Return (X, Y) of the center of cell containing provided text 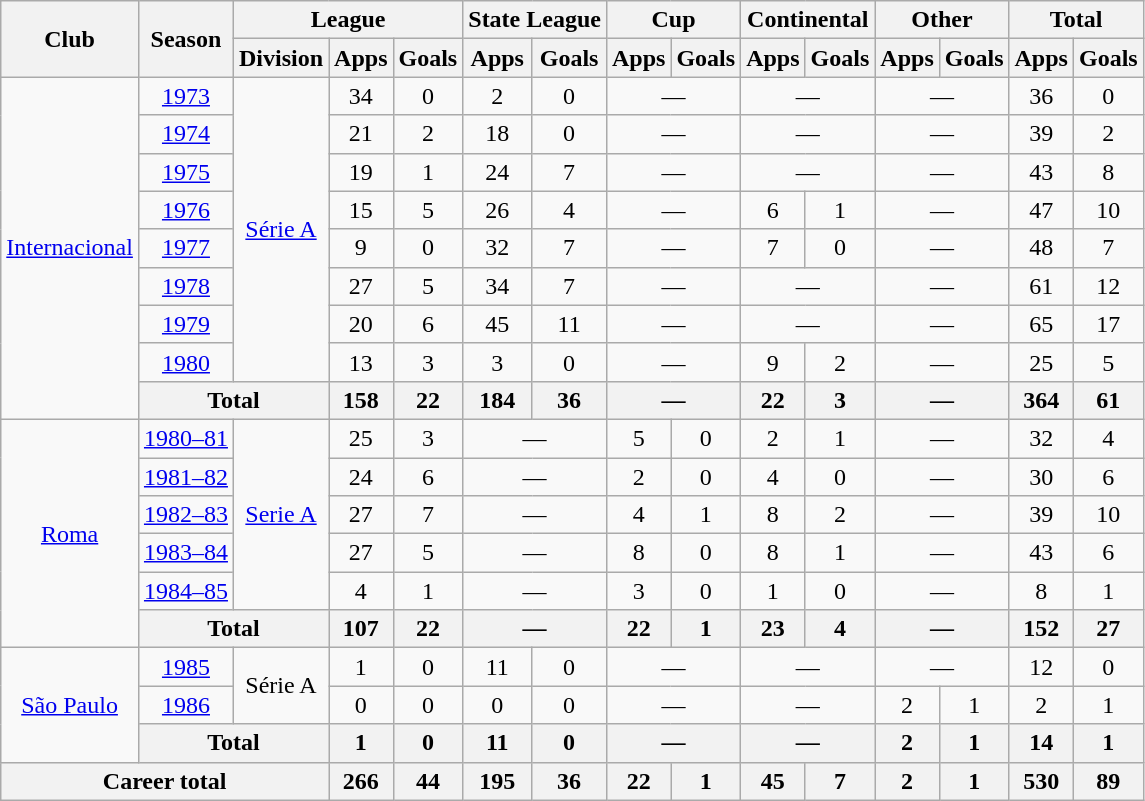
1973 (186, 96)
107 (361, 629)
1982–83 (186, 515)
530 (1041, 781)
1980 (186, 362)
1984–85 (186, 591)
21 (361, 134)
State League (535, 20)
Continental (808, 20)
Cup (673, 20)
1977 (186, 248)
23 (773, 629)
89 (1108, 781)
1983–84 (186, 553)
158 (361, 400)
26 (498, 210)
Internacional (70, 248)
65 (1041, 324)
19 (361, 172)
1981–82 (186, 477)
14 (1041, 743)
1974 (186, 134)
Career total (165, 781)
364 (1041, 400)
Roma (70, 533)
1985 (186, 667)
13 (361, 362)
League (348, 20)
17 (1108, 324)
Season (186, 39)
47 (1041, 210)
48 (1041, 248)
São Paulo (70, 705)
Serie A (280, 514)
1975 (186, 172)
Other (942, 20)
30 (1041, 477)
1986 (186, 705)
20 (361, 324)
195 (498, 781)
1976 (186, 210)
15 (361, 210)
184 (498, 400)
1980–81 (186, 438)
152 (1041, 629)
266 (361, 781)
Club (70, 39)
1979 (186, 324)
1978 (186, 286)
Division (280, 58)
44 (428, 781)
18 (498, 134)
